Provide the (X, Y) coordinate of the cell's center where the given text is located.  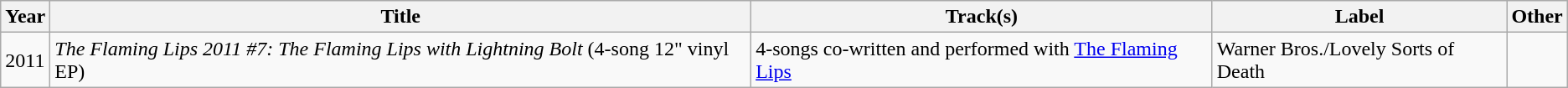
Title (400, 17)
Label (1359, 17)
Track(s) (982, 17)
4-songs co-written and performed with The Flaming Lips (982, 60)
The Flaming Lips 2011 #7: The Flaming Lips with Lightning Bolt (4-song 12" vinyl EP) (400, 60)
Warner Bros./Lovely Sorts of Death (1359, 60)
2011 (25, 60)
Other (1537, 17)
Year (25, 17)
